Identify which cell holds the provided text, then report its (x, y) central coordinate. 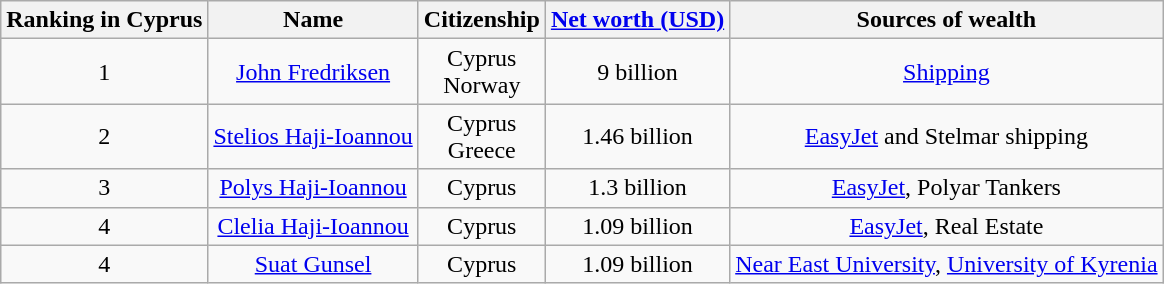
John Fredriksen (313, 72)
Suat Gunsel (313, 264)
3 (104, 188)
EasyJet, Real Estate (946, 226)
Cyprus Norway (482, 72)
Ranking in Cyprus (104, 20)
Name (313, 20)
1.3 billion (637, 188)
Stelios Haji-Ioannou (313, 136)
2 (104, 136)
9 billion (637, 72)
Clelia Haji-Ioannou (313, 226)
Near East University, University of Kyrenia (946, 264)
1.46 billion (637, 136)
Citizenship (482, 20)
1 (104, 72)
Polys Haji-Ioannou (313, 188)
EasyJet and Stelmar shipping (946, 136)
Shipping (946, 72)
Net worth (USD) (637, 20)
Cyprus Greece (482, 136)
Sources of wealth (946, 20)
EasyJet, Polyar Tankers (946, 188)
